Capture the cell that displays the provided text and extract its [X, Y] central coordinate. 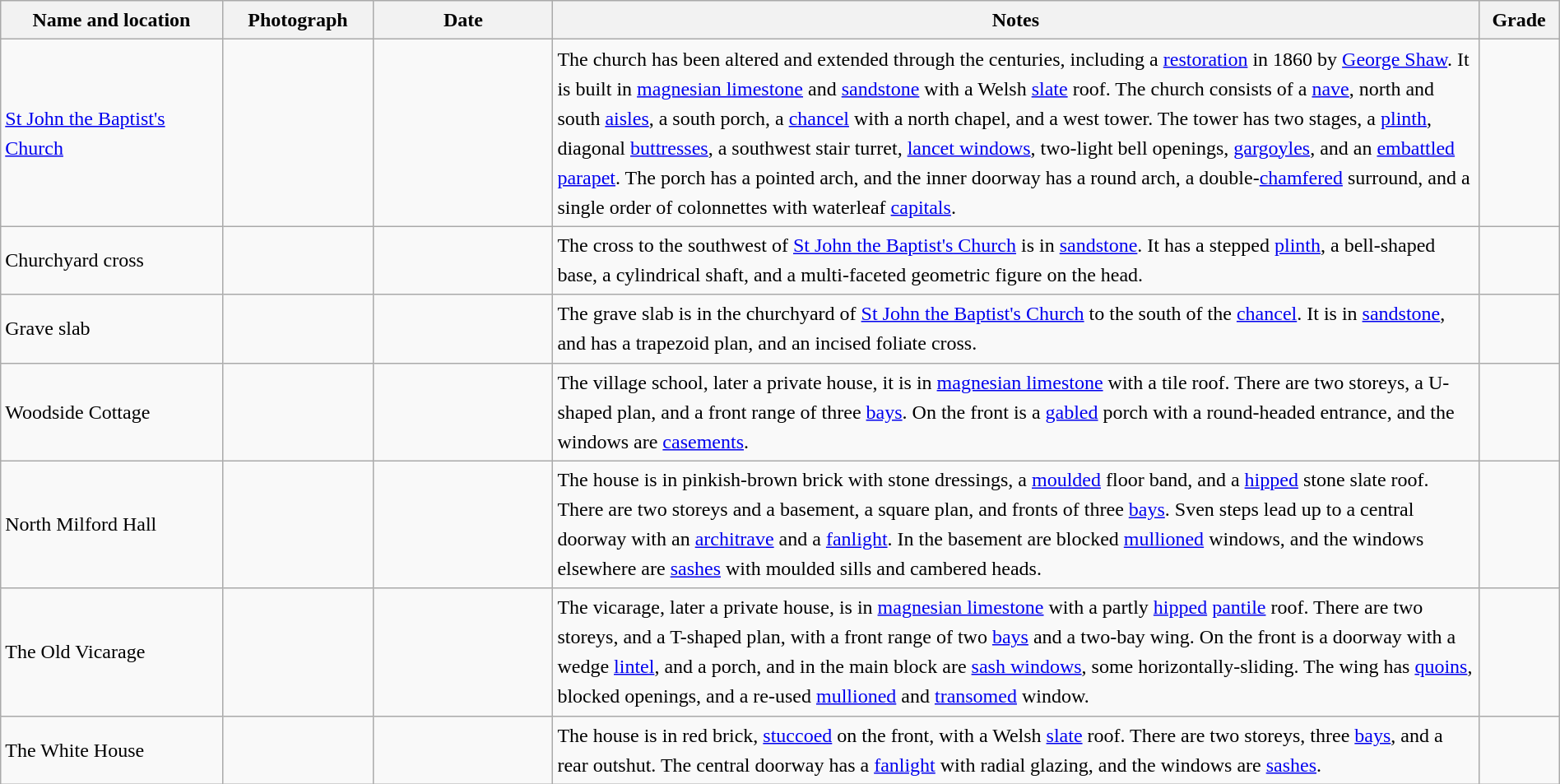
Date [463, 20]
The White House [112, 750]
Grave slab [112, 329]
North Milford Hall [112, 525]
Churchyard cross [112, 260]
St John the Baptist's Church [112, 133]
Photograph [298, 20]
Woodside Cottage [112, 411]
The Old Vicarage [112, 652]
Grade [1519, 20]
Notes [1015, 20]
Name and location [112, 20]
